Determine the [x, y] coordinate at the center of the cell enclosing the given text.  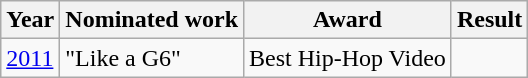
Best Hip-Hop Video [348, 58]
2011 [30, 58]
Result [489, 20]
Year [30, 20]
Award [348, 20]
Nominated work [152, 20]
"Like a G6" [152, 58]
